From the cell containing the given text, extract its center point as (x, y) coordinate. 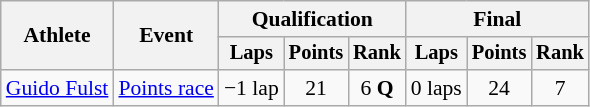
0 laps (436, 88)
Qualification (312, 19)
Guido Fulst (58, 88)
7 (560, 88)
Final (498, 19)
Points race (166, 88)
24 (499, 88)
Athlete (58, 36)
6 Q (377, 88)
21 (316, 88)
Event (166, 36)
−1 lap (252, 88)
